Identify which cell holds the provided text, then report its (x, y) central coordinate. 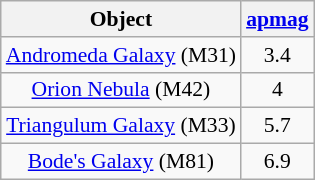
Orion Nebula (M42) (121, 90)
Bode's Galaxy (M81) (121, 162)
Object (121, 19)
Andromeda Galaxy (M31) (121, 55)
4 (277, 90)
Triangulum Galaxy (M33) (121, 126)
3.4 (277, 55)
5.7 (277, 126)
apmag (277, 19)
6.9 (277, 162)
